Determine the (X, Y) coordinate at the center of the cell enclosing the given text.  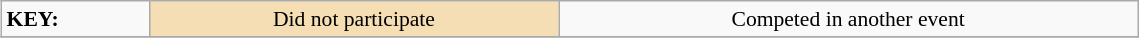
KEY: (76, 19)
Did not participate (354, 19)
Competed in another event (848, 19)
